Determine the [X, Y] coordinate at the center of the cell enclosing the given text.  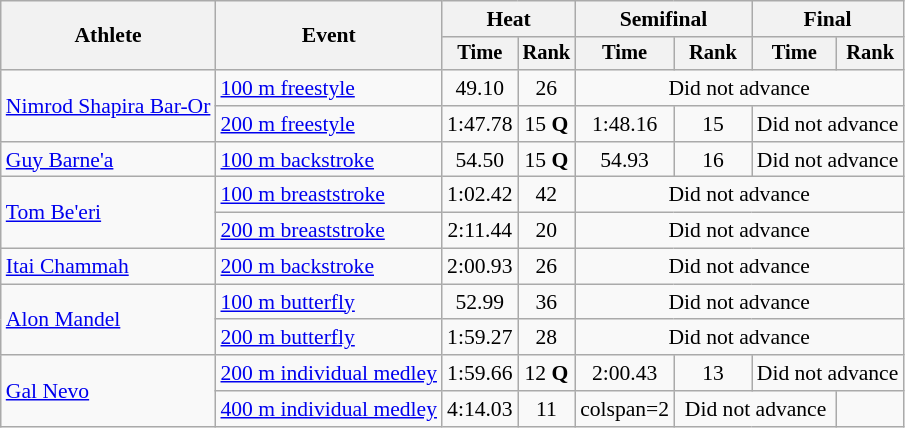
54.93 [624, 160]
colspan=2 [624, 409]
52.99 [480, 302]
200 m backstroke [328, 267]
20 [547, 231]
13 [713, 373]
1:59.27 [480, 338]
100 m freestyle [328, 88]
12 Q [547, 373]
1:02.42 [480, 195]
28 [547, 338]
Heat [508, 19]
2:00.43 [624, 373]
100 m breaststroke [328, 195]
15 [713, 124]
400 m individual medley [328, 409]
Itai Chammah [108, 267]
Semifinal [664, 19]
1:48.16 [624, 124]
Gal Nevo [108, 390]
Tom Be'eri [108, 212]
200 m freestyle [328, 124]
200 m butterfly [328, 338]
2:00.93 [480, 267]
Athlete [108, 36]
4:14.03 [480, 409]
Nimrod Shapira Bar-Or [108, 106]
200 m individual medley [328, 373]
100 m backstroke [328, 160]
100 m butterfly [328, 302]
Final [828, 19]
2:11.44 [480, 231]
36 [547, 302]
11 [547, 409]
Alon Mandel [108, 320]
49.10 [480, 88]
54.50 [480, 160]
Event [328, 36]
16 [713, 160]
42 [547, 195]
Guy Barne'a [108, 160]
200 m breaststroke [328, 231]
1:59.66 [480, 373]
1:47.78 [480, 124]
